Determine the [X, Y] coordinate at the center of the cell enclosing the given text.  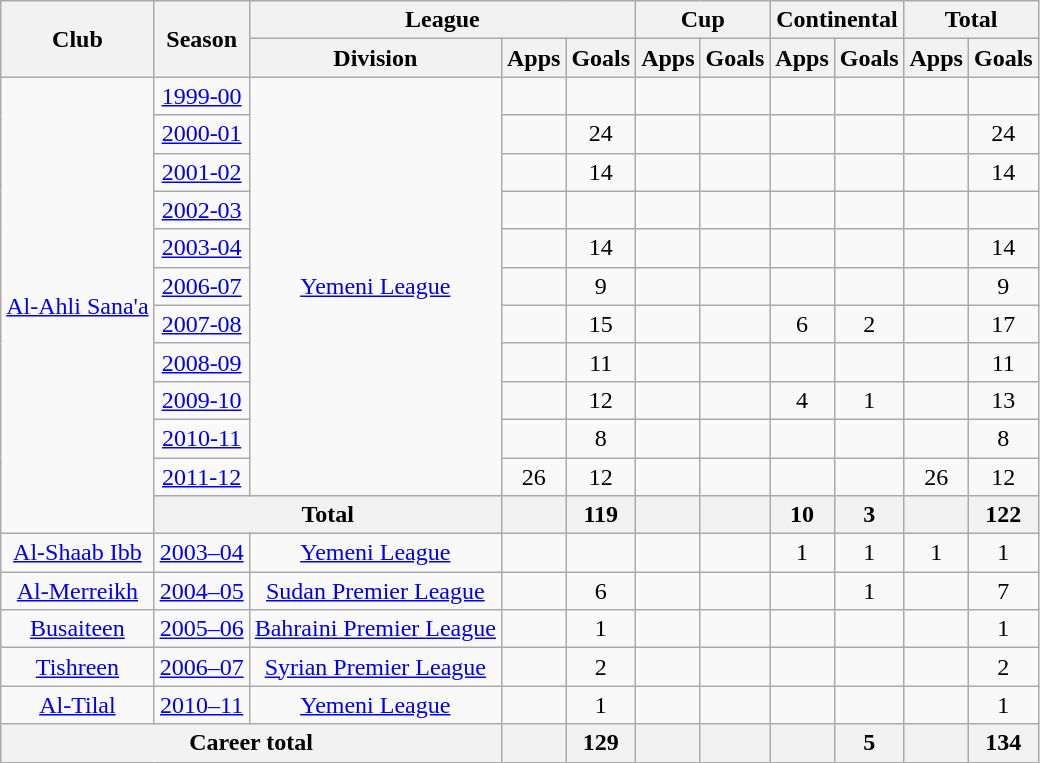
Sudan Premier League [375, 591]
2009-10 [202, 400]
15 [601, 324]
Syrian Premier League [375, 667]
Al-Shaab Ibb [78, 553]
2003-04 [202, 248]
2001-02 [202, 172]
Club [78, 39]
Division [375, 58]
Tishreen [78, 667]
Season [202, 39]
3 [869, 515]
4 [802, 400]
122 [1003, 515]
13 [1003, 400]
Cup [703, 20]
134 [1003, 743]
2006–07 [202, 667]
2008-09 [202, 362]
Busaiteen [78, 629]
2000-01 [202, 134]
10 [802, 515]
1999-00 [202, 96]
17 [1003, 324]
Al-Tilal [78, 705]
League [442, 20]
2002-03 [202, 210]
2010–11 [202, 705]
Career total [252, 743]
5 [869, 743]
Al-Merreikh [78, 591]
2005–06 [202, 629]
Al-Ahli Sana'a [78, 306]
119 [601, 515]
Bahraini Premier League [375, 629]
2011-12 [202, 477]
7 [1003, 591]
2003–04 [202, 553]
129 [601, 743]
Continental [837, 20]
2010-11 [202, 438]
2004–05 [202, 591]
2007-08 [202, 324]
2006-07 [202, 286]
